Locate the cell with the specified text and output its (X, Y) center coordinate. 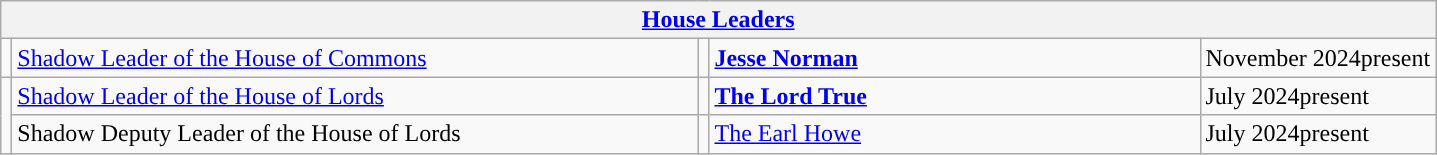
The Lord True (954, 96)
Shadow Deputy Leader of the House of Lords (355, 134)
Jesse Norman (954, 58)
Shadow Leader of the House of Lords (355, 96)
November 2024present (1318, 58)
The Earl Howe (954, 134)
Shadow Leader of the House of Commons (355, 58)
House Leaders (718, 20)
